Pinpoint the cell where the given text exists, returning its (x, y) midpoint coordinate. 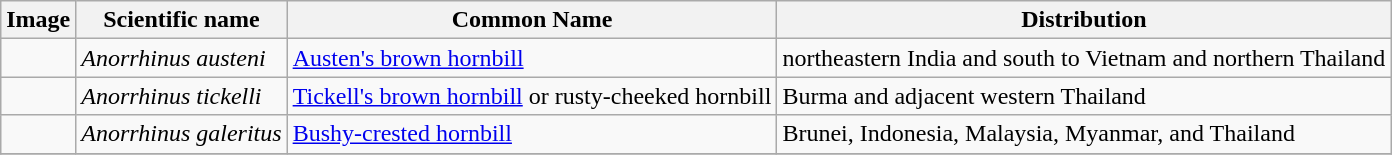
Common Name (532, 20)
Tickell's brown hornbill or rusty-cheeked hornbill (532, 96)
Scientific name (182, 20)
Bushy-crested hornbill (532, 134)
Austen's brown hornbill (532, 58)
Image (38, 20)
Distribution (1084, 20)
Anorrhinus tickelli (182, 96)
northeastern India and south to Vietnam and northern Thailand (1084, 58)
Anorrhinus austeni (182, 58)
Brunei, Indonesia, Malaysia, Myanmar, and Thailand (1084, 134)
Anorrhinus galeritus (182, 134)
Burma and adjacent western Thailand (1084, 96)
